Provide the (x, y) coordinate of the cell's center where the given text is located.  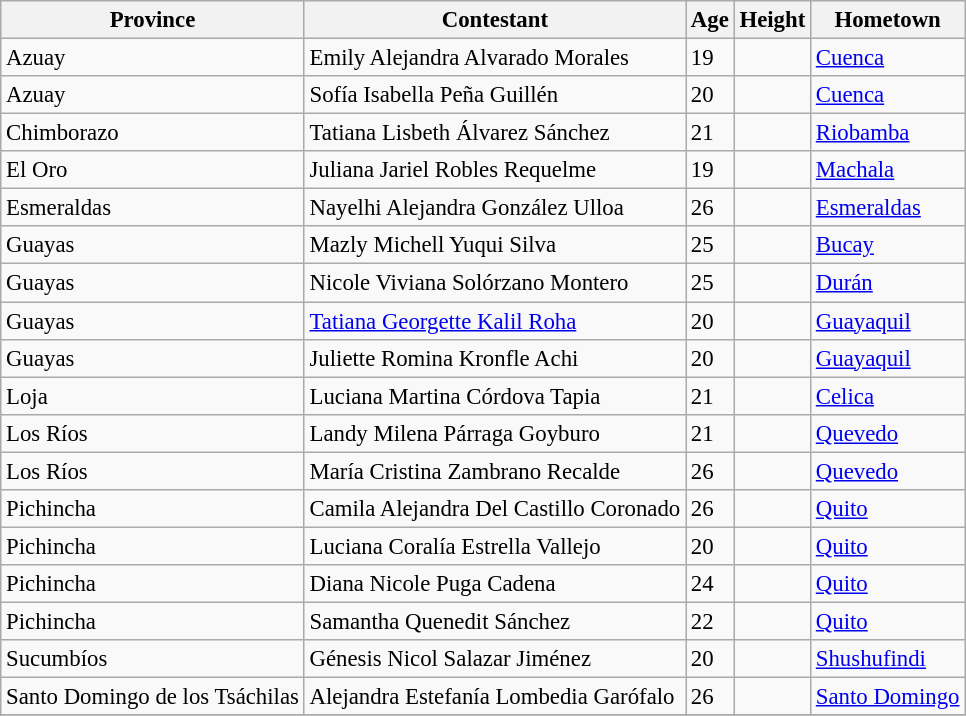
Alejandra Estefanía Lombedia Garófalo (494, 697)
Landy Milena Párraga Goyburo (494, 433)
Sucumbíos (152, 659)
Tatiana Lisbeth Álvarez Sánchez (494, 133)
Emily Alejandra Alvarado Morales (494, 58)
Luciana Coralía Estrella Vallejo (494, 546)
Santo Domingo de los Tsáchilas (152, 697)
El Oro (152, 170)
Nicole Viviana Solórzano Montero (494, 283)
Mazly Michell Yuqui Silva (494, 245)
Santo Domingo (888, 697)
Shushufindi (888, 659)
Samantha Quenedit Sánchez (494, 621)
Tatiana Georgette Kalil Roha (494, 321)
Nayelhi Alejandra González Ulloa (494, 208)
Hometown (888, 20)
Province (152, 20)
Chimborazo (152, 133)
24 (710, 584)
Machala (888, 170)
Juliette Romina Kronfle Achi (494, 358)
Bucay (888, 245)
Génesis Nicol Salazar Jiménez (494, 659)
Height (772, 20)
Luciana Martina Córdova Tapia (494, 396)
Loja (152, 396)
Sofía Isabella Peña Guillén (494, 95)
Riobamba (888, 133)
Durán (888, 283)
Camila Alejandra Del Castillo Coronado (494, 509)
Diana Nicole Puga Cadena (494, 584)
Age (710, 20)
Juliana Jariel Robles Requelme (494, 170)
María Cristina Zambrano Recalde (494, 471)
22 (710, 621)
Contestant (494, 20)
Celica (888, 396)
